Return the (X, Y) coordinate for the center point of the cell that contains the specified text.  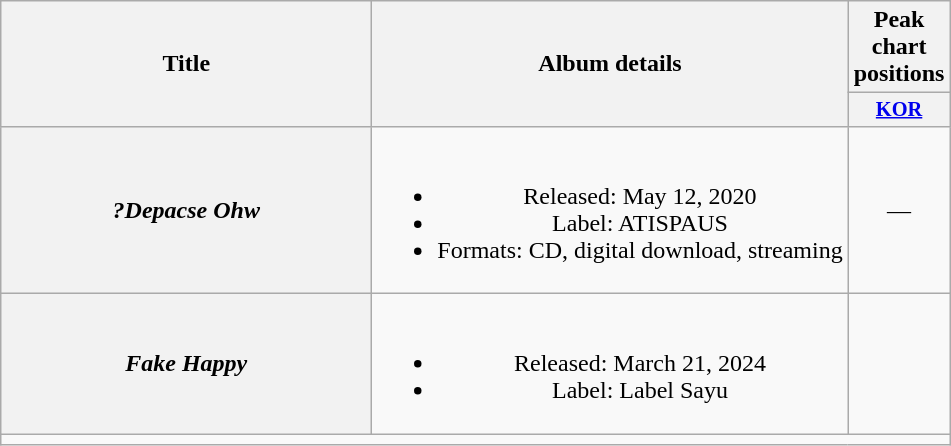
— (899, 210)
Released: March 21, 2024Label: Label Sayu (610, 364)
Peak chart positions (899, 47)
?Depacse Ohw (186, 210)
Album details (610, 64)
Fake Happy (186, 364)
Title (186, 64)
KOR (899, 110)
Released: May 12, 2020Label: ATISPAUSFormats: CD, digital download, streaming (610, 210)
